From the cell containing the given text, extract its center point as (x, y) coordinate. 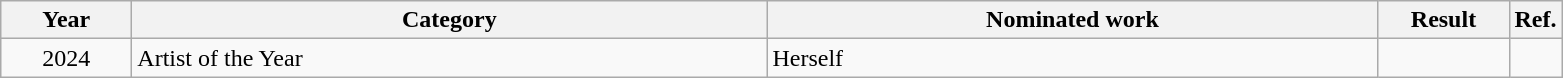
Ref. (1536, 20)
Herself (1072, 58)
Category (450, 20)
Nominated work (1072, 20)
Year (66, 20)
Artist of the Year (450, 58)
2024 (66, 58)
Result (1444, 20)
